Determine the [X, Y] coordinate at the center of the cell enclosing the given text.  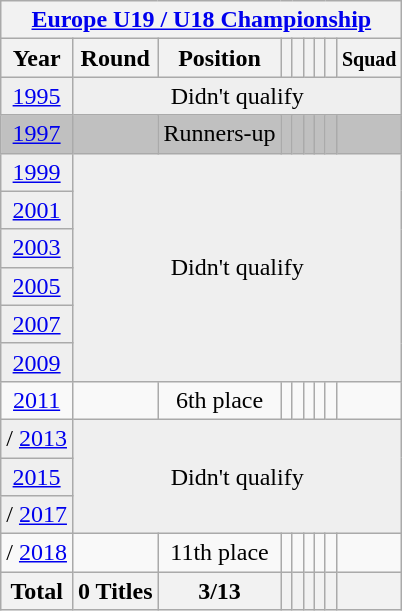
Runners-up [220, 134]
/ 2017 [37, 515]
Europe U19 / U18 Championship [202, 20]
2009 [37, 362]
Total [37, 591]
1997 [37, 134]
/ 2013 [37, 438]
0 Titles [115, 591]
2007 [37, 324]
Position [220, 58]
1999 [37, 172]
2003 [37, 248]
3/13 [220, 591]
2015 [37, 477]
2011 [37, 400]
11th place [220, 553]
Squad [369, 58]
Year [37, 58]
1995 [37, 96]
Round [115, 58]
2005 [37, 286]
2001 [37, 210]
6th place [220, 400]
/ 2018 [37, 553]
